Provide the [x, y] coordinate of the cell's center where the given text is located.  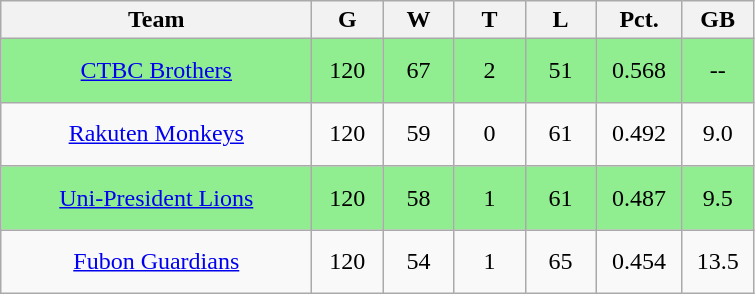
Pct. [639, 20]
CTBC Brothers [156, 71]
Team [156, 20]
Fubon Guardians [156, 262]
65 [560, 262]
T [490, 20]
54 [418, 262]
9.5 [718, 198]
0 [490, 134]
13.5 [718, 262]
58 [418, 198]
2 [490, 71]
Uni-President Lions [156, 198]
G [348, 20]
0.492 [639, 134]
9.0 [718, 134]
0.568 [639, 71]
67 [418, 71]
0.487 [639, 198]
-- [718, 71]
Rakuten Monkeys [156, 134]
59 [418, 134]
0.454 [639, 262]
51 [560, 71]
GB [718, 20]
W [418, 20]
L [560, 20]
